Return the (X, Y) coordinate for the center point of the cell that contains the specified text.  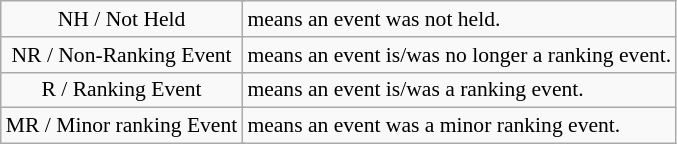
MR / Minor ranking Event (122, 126)
R / Ranking Event (122, 90)
means an event is/was no longer a ranking event. (459, 55)
means an event is/was a ranking event. (459, 90)
means an event was not held. (459, 19)
means an event was a minor ranking event. (459, 126)
NR / Non-Ranking Event (122, 55)
NH / Not Held (122, 19)
